Pinpoint the cell where the given text exists, returning its (X, Y) midpoint coordinate. 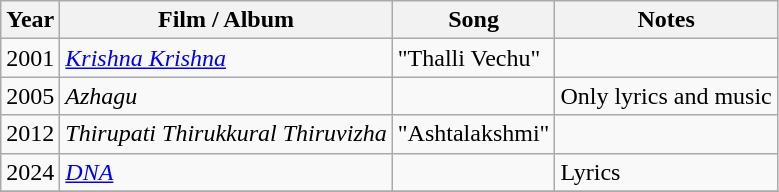
Lyrics (666, 172)
Only lyrics and music (666, 96)
Krishna Krishna (226, 58)
2012 (30, 134)
Thirupati Thirukkural Thiruvizha (226, 134)
DNA (226, 172)
"Thalli Vechu" (474, 58)
Film / Album (226, 20)
Notes (666, 20)
Song (474, 20)
2024 (30, 172)
"Ashtalakshmi" (474, 134)
Azhagu (226, 96)
2001 (30, 58)
Year (30, 20)
2005 (30, 96)
